Return (x, y) of the center of cell containing provided text 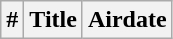
Title (54, 20)
# (12, 20)
Airdate (127, 20)
